Find where the given text appears and provide that cell's center as [X, Y] coordinate. 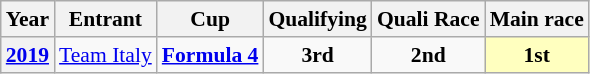
Formula 4 [210, 55]
Team Italy [106, 55]
Qualifying [317, 19]
3rd [317, 55]
Main race [537, 19]
1st [537, 55]
Year [28, 19]
Cup [210, 19]
Entrant [106, 19]
2019 [28, 55]
Quali Race [428, 19]
2nd [428, 55]
